Locate the cell with the specified text and output its [x, y] center coordinate. 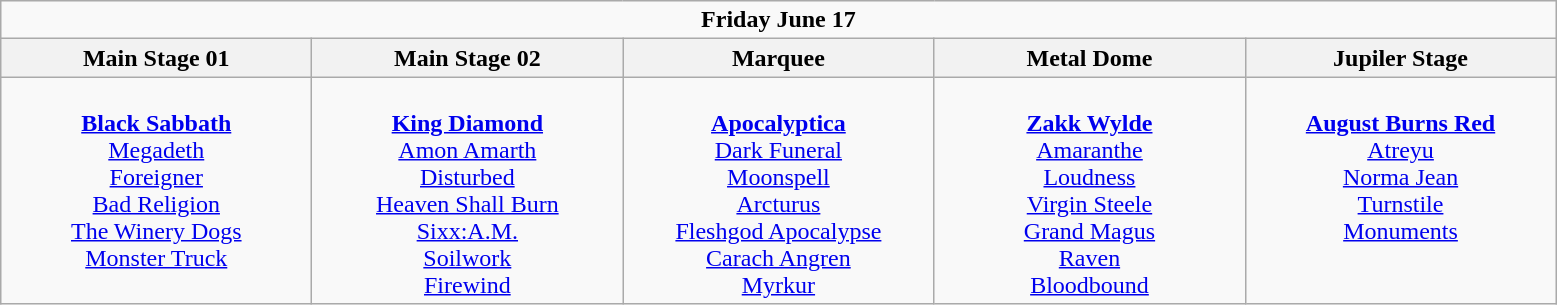
King Diamond Amon Amarth Disturbed Heaven Shall Burn Sixx:A.M. Soilwork Firewind [468, 190]
Black Sabbath Megadeth Foreigner Bad Religion The Winery Dogs Monster Truck [156, 190]
Metal Dome [1090, 58]
Main Stage 01 [156, 58]
Marquee [778, 58]
Zakk Wylde Amaranthe Loudness Virgin Steele Grand Magus Raven Bloodbound [1090, 190]
Apocalyptica Dark Funeral Moonspell Arcturus Fleshgod Apocalypse Carach Angren Myrkur [778, 190]
Main Stage 02 [468, 58]
Jupiler Stage [1400, 58]
August Burns Red Atreyu Norma Jean Turnstile Monuments [1400, 190]
Friday June 17 [778, 20]
